Find where the given text appears and provide that cell's center as (X, Y) coordinate. 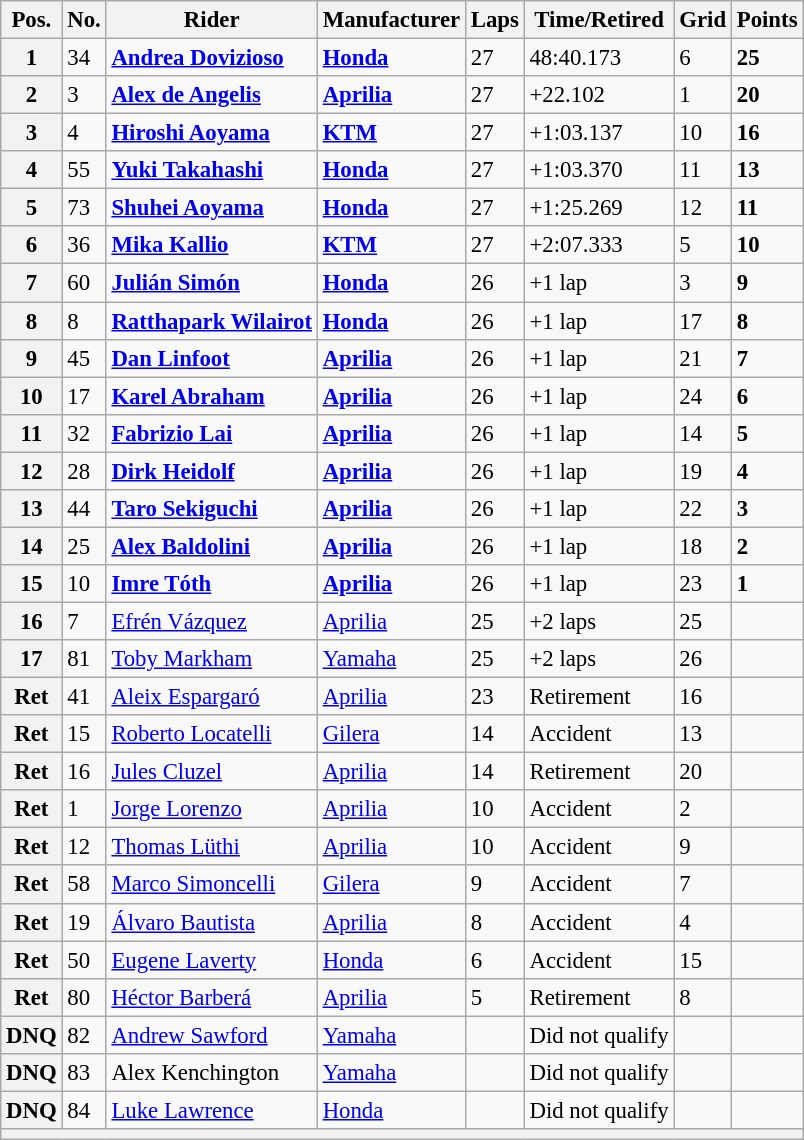
Pos. (32, 20)
22 (702, 509)
Eugene Laverty (212, 960)
Points (766, 20)
Grid (702, 20)
Julián Simón (212, 283)
83 (84, 1073)
24 (702, 396)
Yuki Takahashi (212, 170)
Thomas Lüthi (212, 847)
80 (84, 997)
82 (84, 1035)
18 (702, 546)
44 (84, 509)
Héctor Barberá (212, 997)
36 (84, 245)
Fabrizio Lai (212, 433)
+22.102 (599, 95)
Hiroshi Aoyama (212, 133)
45 (84, 358)
Shuhei Aoyama (212, 208)
Time/Retired (599, 20)
Imre Tóth (212, 584)
Marco Simoncelli (212, 885)
Manufacturer (391, 20)
21 (702, 358)
Toby Markham (212, 659)
Álvaro Bautista (212, 922)
60 (84, 283)
34 (84, 58)
Alex de Angelis (212, 95)
Efrén Vázquez (212, 621)
Jules Cluzel (212, 772)
81 (84, 659)
No. (84, 20)
Roberto Locatelli (212, 734)
Andrew Sawford (212, 1035)
Alex Baldolini (212, 546)
Laps (494, 20)
Dan Linfoot (212, 358)
73 (84, 208)
Aleix Espargaró (212, 697)
+1:03.370 (599, 170)
48:40.173 (599, 58)
Luke Lawrence (212, 1110)
Ratthapark Wilairot (212, 321)
+1:25.269 (599, 208)
Andrea Dovizioso (212, 58)
Jorge Lorenzo (212, 809)
Mika Kallio (212, 245)
Alex Kenchington (212, 1073)
Dirk Heidolf (212, 471)
41 (84, 697)
+2:07.333 (599, 245)
84 (84, 1110)
Karel Abraham (212, 396)
32 (84, 433)
58 (84, 885)
50 (84, 960)
Taro Sekiguchi (212, 509)
Rider (212, 20)
+1:03.137 (599, 133)
55 (84, 170)
28 (84, 471)
